Detect which cell encompasses the target text, then output its [x, y] center coordinate. 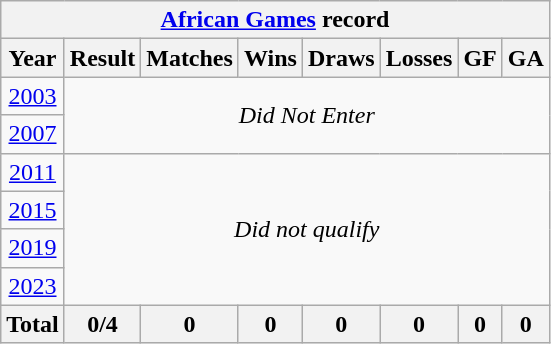
2015 [33, 210]
2011 [33, 172]
Did not qualify [306, 229]
African Games record [276, 20]
Losses [419, 58]
Matches [190, 58]
Wins [270, 58]
Result [102, 58]
GA [526, 58]
2019 [33, 248]
Did Not Enter [306, 115]
Total [33, 324]
GF [480, 58]
Draws [341, 58]
2003 [33, 96]
0/4 [102, 324]
2023 [33, 286]
Year [33, 58]
2007 [33, 134]
